From the cell containing the given text, extract its center point as (x, y) coordinate. 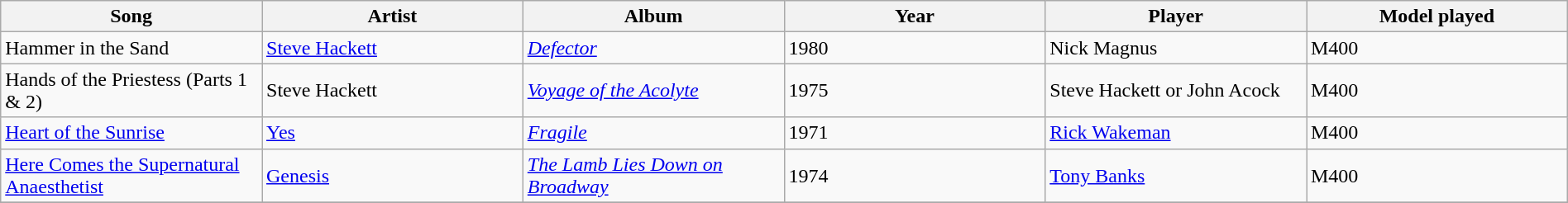
Artist (392, 17)
Hands of the Priestess (Parts 1 & 2) (131, 91)
Defector (653, 48)
Year (915, 17)
Here Comes the Supernatural Anaesthetist (131, 175)
Tony Banks (1176, 175)
1975 (915, 91)
Rick Wakeman (1176, 133)
Genesis (392, 175)
The Lamb Lies Down on Broadway (653, 175)
1980 (915, 48)
Fragile (653, 133)
Song (131, 17)
Nick Magnus (1176, 48)
Player (1176, 17)
Heart of the Sunrise (131, 133)
Model played (1437, 17)
Hammer in the Sand (131, 48)
1974 (915, 175)
Voyage of the Acolyte (653, 91)
Yes (392, 133)
Album (653, 17)
1971 (915, 133)
Steve Hackett or John Acock (1176, 91)
